From the cell containing the given text, extract its center point as [X, Y] coordinate. 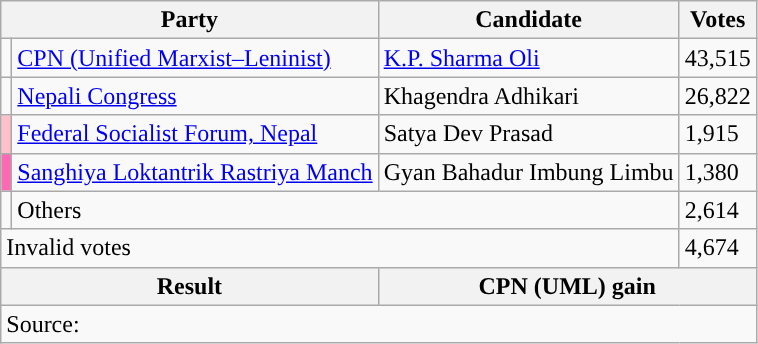
2,614 [718, 210]
Federal Socialist Forum, Nepal [195, 134]
Satya Dev Prasad [528, 134]
CPN (UML) gain [567, 286]
Votes [718, 20]
Sanghiya Loktantrik Rastriya Manch [195, 172]
Candidate [528, 20]
Result [190, 286]
1,380 [718, 172]
26,822 [718, 96]
4,674 [718, 248]
Nepali Congress [195, 96]
Khagendra Adhikari [528, 96]
Invalid votes [340, 248]
Others [346, 210]
1,915 [718, 134]
Gyan Bahadur Imbung Limbu [528, 172]
43,515 [718, 58]
Source: [378, 324]
K.P. Sharma Oli [528, 58]
CPN (Unified Marxist–Leninist) [195, 58]
Party [190, 20]
